Determine the [X, Y] coordinate at the center of the cell enclosing the given text.  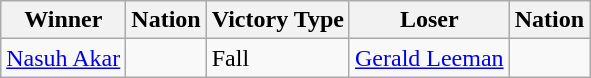
Nasuh Akar [64, 58]
Gerald Leeman [429, 58]
Winner [64, 20]
Fall [278, 58]
Victory Type [278, 20]
Loser [429, 20]
